From the cell containing the given text, extract its center point as (x, y) coordinate. 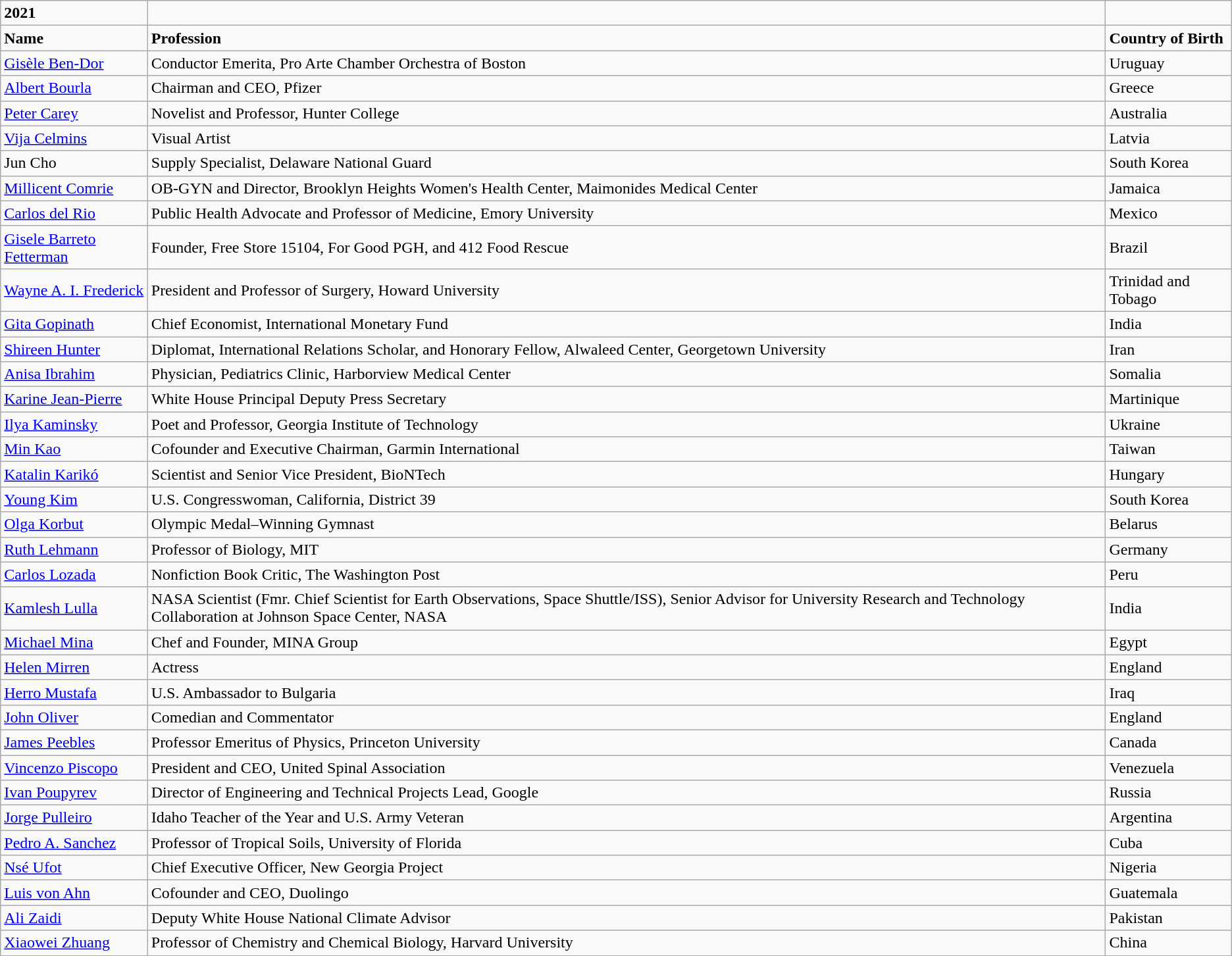
Germany (1169, 549)
Cuba (1169, 843)
Australia (1169, 113)
Michael Mina (74, 642)
Hungary (1169, 474)
Olympic Medal–Winning Gymnast (627, 524)
Cofounder and CEO, Duolingo (627, 893)
Martinique (1169, 399)
Pakistan (1169, 918)
Public Health Advocate and Professor of Medicine, Emory University (627, 213)
Director of Engineering and Technical Projects Lead, Google (627, 793)
Trinidad and Tobago (1169, 289)
Min Kao (74, 449)
Jamaica (1169, 188)
Gisèle Ben-Dor (74, 63)
President and Professor of Surgery, Howard University (627, 289)
President and CEO, United Spinal Association (627, 768)
Millicent Comrie (74, 188)
U.S. Congresswoman, California, District 39 (627, 499)
Comedian and Commentator (627, 717)
Chief Executive Officer, New Georgia Project (627, 868)
Chief Economist, International Monetary Fund (627, 324)
Kamlesh Lulla (74, 608)
Name (74, 38)
Nigeria (1169, 868)
Egypt (1169, 642)
Peru (1169, 574)
Anisa Ibrahim (74, 374)
Professor of Biology, MIT (627, 549)
White House Principal Deputy Press Secretary (627, 399)
Ilya Kaminsky (74, 424)
Brazil (1169, 247)
Profession (627, 38)
Iraq (1169, 692)
Mexico (1169, 213)
Canada (1169, 742)
Novelist and Professor, Hunter College (627, 113)
Founder, Free Store 15104, For Good PGH, and 412 Food Rescue (627, 247)
Diplomat, International Relations Scholar, and Honorary Fellow, Alwaleed Center, Georgetown University (627, 349)
Nsé Ufot (74, 868)
Chef and Founder, MINA Group (627, 642)
Chairman and CEO, Pfizer (627, 88)
Argentina (1169, 818)
Ruth Lehmann (74, 549)
Belarus (1169, 524)
OB-GYN and Director, Brooklyn Heights Women's Health Center, Maimonides Medical Center (627, 188)
Nonfiction Book Critic, The Washington Post (627, 574)
Helen Mirren (74, 667)
Country of Birth (1169, 38)
Young Kim (74, 499)
Latvia (1169, 138)
Russia (1169, 793)
Pedro A. Sanchez (74, 843)
James Peebles (74, 742)
Taiwan (1169, 449)
Vincenzo Piscopo (74, 768)
Peter Carey (74, 113)
Albert Bourla (74, 88)
Karine Jean-Pierre (74, 399)
Greece (1169, 88)
Ukraine (1169, 424)
Visual Artist (627, 138)
Luis von Ahn (74, 893)
Uruguay (1169, 63)
Professor Emeritus of Physics, Princeton University (627, 742)
Xiaowei Zhuang (74, 943)
U.S. Ambassador to Bulgaria (627, 692)
Ali Zaidi (74, 918)
Poet and Professor, Georgia Institute of Technology (627, 424)
Gita Gopinath (74, 324)
Deputy White House National Climate Advisor (627, 918)
Venezuela (1169, 768)
Supply Specialist, Delaware National Guard (627, 163)
Gisele Barreto Fetterman (74, 247)
Katalin Karikó (74, 474)
Carlos Lozada (74, 574)
Cofounder and Executive Chairman, Garmin International (627, 449)
Olga Korbut (74, 524)
Idaho Teacher of the Year and U.S. Army Veteran (627, 818)
Ivan Poupyrev (74, 793)
Jun Cho (74, 163)
China (1169, 943)
Carlos del Rio (74, 213)
Vija Celmins (74, 138)
Professor of Tropical Soils, University of Florida (627, 843)
John Oliver (74, 717)
Physician, Pediatrics Clinic, Harborview Medical Center (627, 374)
Herro Mustafa (74, 692)
Scientist and Senior Vice President, BioNTech (627, 474)
Iran (1169, 349)
Actress (627, 667)
Professor of Chemistry and Chemical Biology, Harvard University (627, 943)
Wayne A. I. Frederick (74, 289)
Somalia (1169, 374)
2021 (74, 13)
Shireen Hunter (74, 349)
Guatemala (1169, 893)
Jorge Pulleiro (74, 818)
Conductor Emerita, Pro Arte Chamber Orchestra of Boston (627, 63)
